Extract the [X, Y] coordinate from the center of the cell holding the provided text.  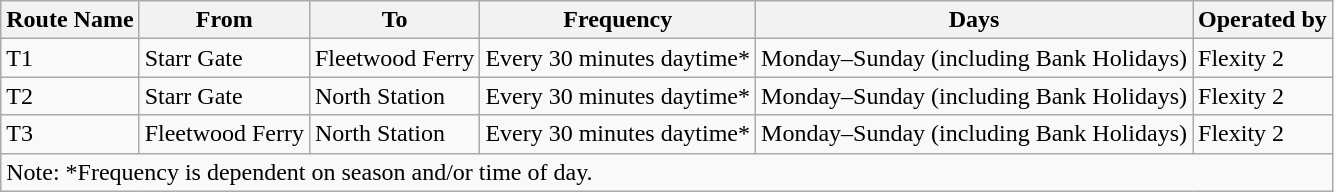
Note: *Frequency is dependent on season and/or time of day. [667, 172]
Frequency [618, 20]
T1 [70, 58]
Operated by [1263, 20]
T2 [70, 96]
T3 [70, 134]
From [224, 20]
Route Name [70, 20]
To [394, 20]
Days [974, 20]
